Return the (X, Y) coordinate for the center point of the cell that contains the specified text.  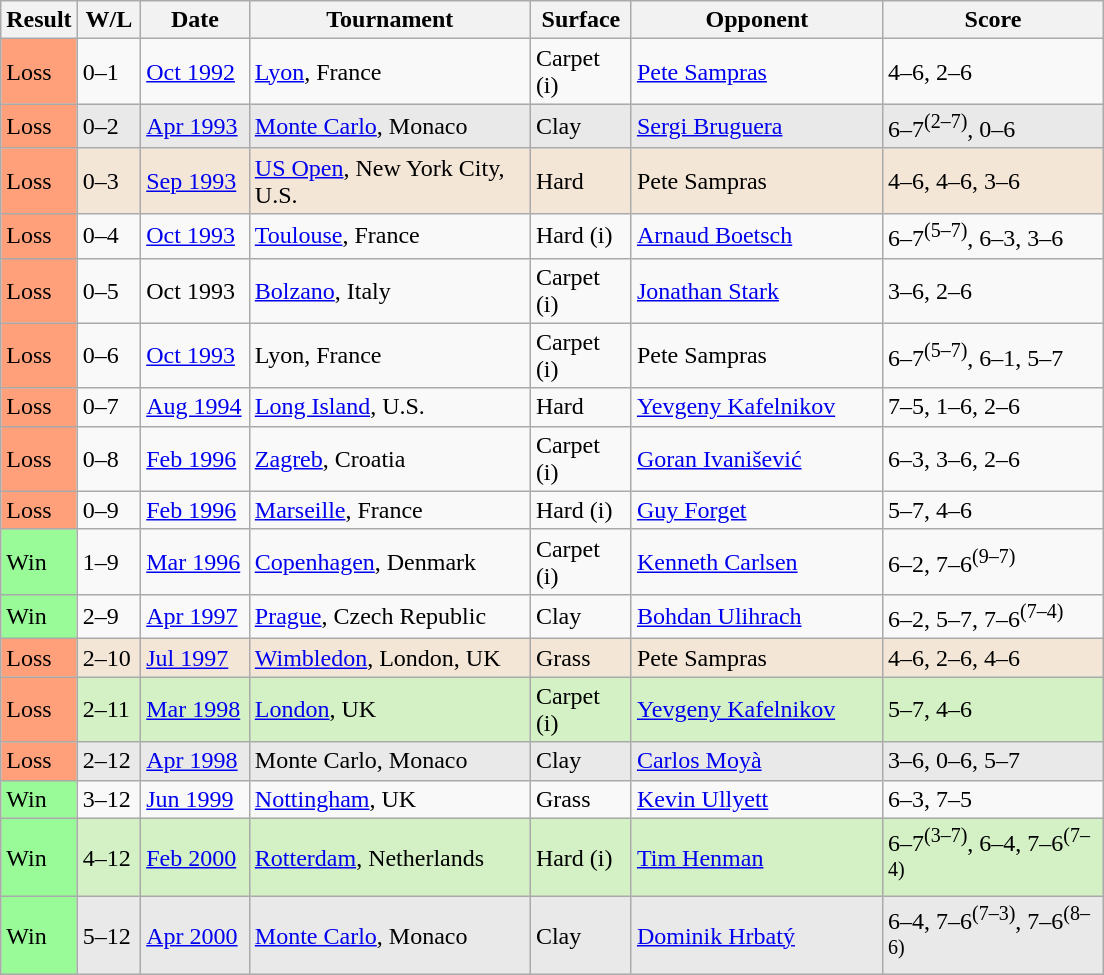
2–9 (109, 616)
Guy Forget (756, 510)
0–3 (109, 180)
6–4, 7–6(7–3), 7–6(8–6) (992, 935)
0–9 (109, 510)
6–3, 7–5 (992, 799)
3–6, 2–6 (992, 290)
Toulouse, France (390, 236)
6–2, 7–6(9–7) (992, 562)
W/L (109, 20)
6–7(2–7), 0–6 (992, 126)
Sergi Bruguera (756, 126)
0–6 (109, 356)
Oct 1992 (196, 72)
0–1 (109, 72)
Carlos Moyà (756, 761)
US Open, New York City, U.S. (390, 180)
Arnaud Boetsch (756, 236)
Marseille, France (390, 510)
4–6, 4–6, 3–6 (992, 180)
Sep 1993 (196, 180)
4–6, 2–6, 4–6 (992, 658)
London, UK (390, 710)
3–12 (109, 799)
Mar 1998 (196, 710)
Rotterdam, Netherlands (390, 857)
Jonathan Stark (756, 290)
0–8 (109, 458)
0–2 (109, 126)
3–6, 0–6, 5–7 (992, 761)
Mar 1996 (196, 562)
Jul 1997 (196, 658)
2–10 (109, 658)
Dominik Hrbatý (756, 935)
2–12 (109, 761)
4–6, 2–6 (992, 72)
Kevin Ullyett (756, 799)
Apr 1993 (196, 126)
Zagreb, Croatia (390, 458)
Score (992, 20)
6–7(5–7), 6–1, 5–7 (992, 356)
Date (196, 20)
6–2, 5–7, 7–6(7–4) (992, 616)
Jun 1999 (196, 799)
Nottingham, UK (390, 799)
Tournament (390, 20)
6–7(5–7), 6–3, 3–6 (992, 236)
Prague, Czech Republic (390, 616)
Tim Henman (756, 857)
Feb 2000 (196, 857)
Surface (580, 20)
1–9 (109, 562)
2–11 (109, 710)
4–12 (109, 857)
Bolzano, Italy (390, 290)
Aug 1994 (196, 407)
6–7(3–7), 6–4, 7–6(7–4) (992, 857)
Apr 1997 (196, 616)
Long Island, U.S. (390, 407)
Goran Ivanišević (756, 458)
6–3, 3–6, 2–6 (992, 458)
Bohdan Ulihrach (756, 616)
Copenhagen, Denmark (390, 562)
Apr 2000 (196, 935)
Kenneth Carlsen (756, 562)
0–5 (109, 290)
0–4 (109, 236)
Apr 1998 (196, 761)
Result (39, 20)
7–5, 1–6, 2–6 (992, 407)
Opponent (756, 20)
Wimbledon, London, UK (390, 658)
5–12 (109, 935)
0–7 (109, 407)
